Pinpoint the cell where the given text exists, returning its [x, y] midpoint coordinate. 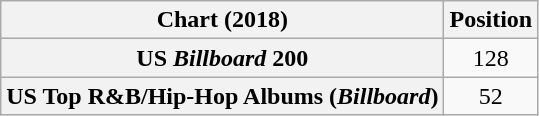
128 [491, 58]
Chart (2018) [222, 20]
Position [491, 20]
US Top R&B/Hip-Hop Albums (Billboard) [222, 96]
52 [491, 96]
US Billboard 200 [222, 58]
